Search for the cell housing the specified text and yield its [x, y] center coordinate. 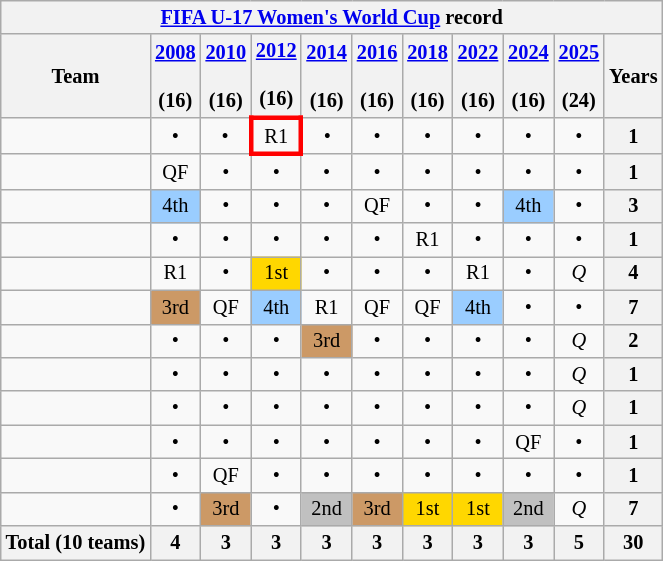
Team [76, 76]
2 [633, 341]
2014(16) [326, 76]
2022(16) [478, 76]
Total (10 teams) [76, 543]
2012(16) [276, 76]
2024(16) [528, 76]
2016(16) [377, 76]
2018(16) [427, 76]
Years [633, 76]
FIFA U-17 Women's World Cup record [332, 17]
5 [579, 543]
2025(24) [579, 76]
2010(16) [226, 76]
2008(16) [175, 76]
30 [633, 543]
